Output the (X, Y) coordinate of the center of the cell containing the given text.  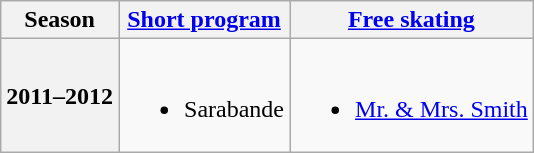
Free skating (412, 20)
Season (60, 20)
Short program (204, 20)
Sarabande (204, 96)
Mr. & Mrs. Smith (412, 96)
2011–2012 (60, 96)
